Scan for the cell matching the given text and deliver its [x, y] coordinate at center. 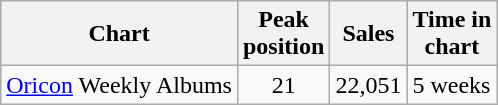
Time inchart [452, 34]
Peakposition [283, 34]
22,051 [368, 85]
Sales [368, 34]
5 weeks [452, 85]
Chart [120, 34]
Oricon Weekly Albums [120, 85]
21 [283, 85]
